Output the (x, y) coordinate of the center of the cell containing the given text.  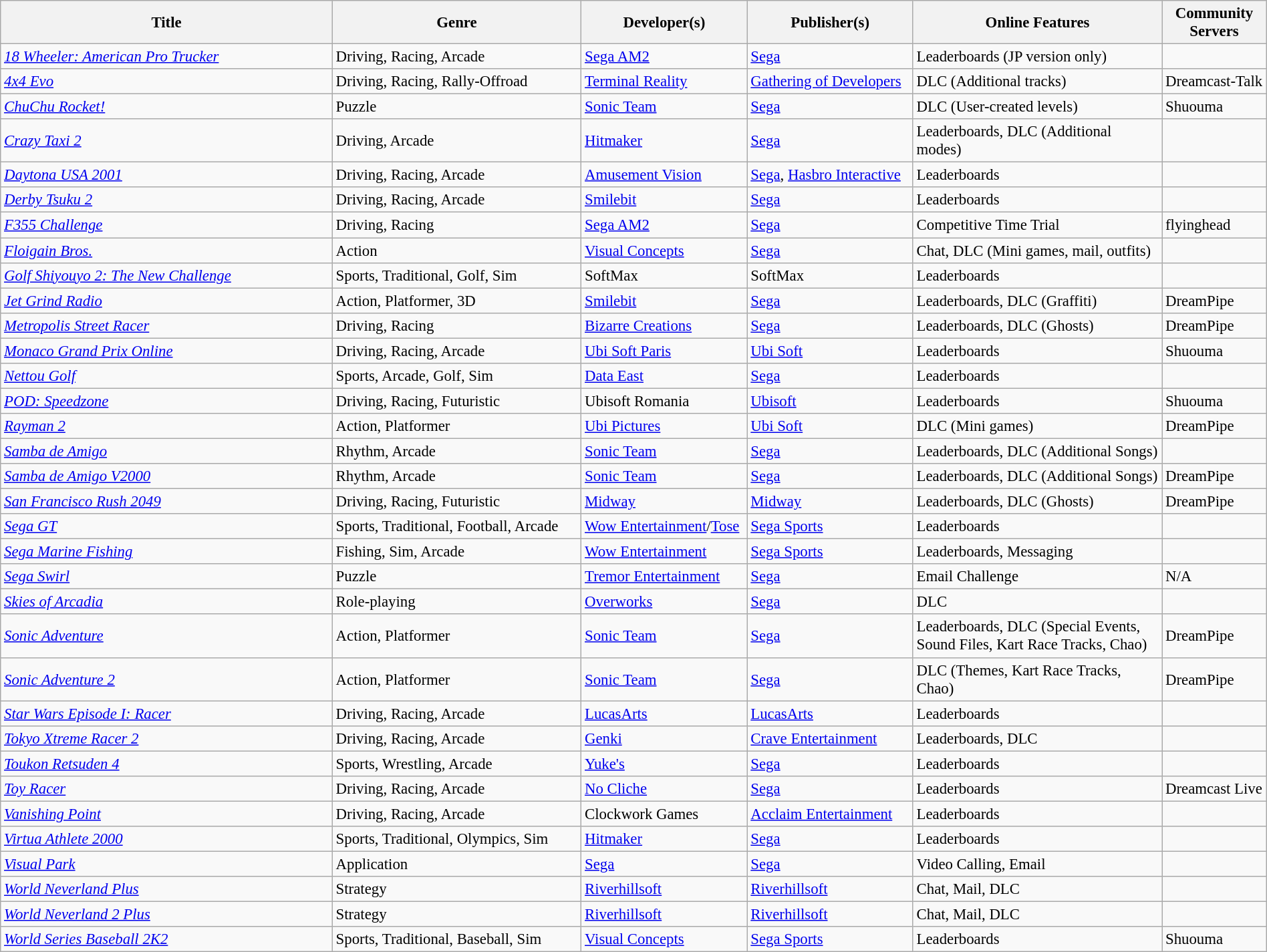
POD: Speedzone (167, 401)
Vanishing Point (167, 814)
Samba de Amigo (167, 451)
Golf Shiyouyo 2: The New Challenge (167, 275)
Star Wars Episode I: Racer (167, 713)
Skies of Arcadia (167, 602)
Bizarre Creations (664, 325)
Genki (664, 738)
Acclaim Entertainment (830, 814)
DLC (1037, 602)
Leaderboards, DLC (Special Events, Sound Files, Kart Race Tracks, Chao) (1037, 636)
San Francisco Rush 2049 (167, 502)
Toukon Retsuden 4 (167, 764)
Clockwork Games (664, 814)
DLC (Mini games) (1037, 426)
Sports, Traditional, Baseball, Sim (456, 939)
Visual Park (167, 864)
Leaderboards, DLC (1037, 738)
Crave Entertainment (830, 738)
DLC (Additional tracks) (1037, 82)
Video Calling, Email (1037, 864)
Title (167, 23)
Overworks (664, 602)
Wow Entertainment/Tose (664, 526)
World Neverland 2 Plus (167, 915)
flyinghead (1215, 225)
Ubi Pictures (664, 426)
Fishing, Sim, Arcade (456, 552)
World Series Baseball 2K2 (167, 939)
Rayman 2 (167, 426)
Nettou Golf (167, 376)
Sports, Wrestling, Arcade (456, 764)
No Cliche (664, 789)
Publisher(s) (830, 23)
Dreamcast Live (1215, 789)
Data East (664, 376)
Sega Swirl (167, 577)
World Neverland Plus (167, 889)
Genre (456, 23)
Driving, Arcade (456, 140)
Sports, Traditional, Olympics, Sim (456, 839)
Role-playing (456, 602)
Leaderboards, DLC (Additional modes) (1037, 140)
Leaderboards, DLC (Graffiti) (1037, 301)
Jet Grind Radio (167, 301)
Yuke's (664, 764)
Application (456, 864)
Monaco Grand Prix Online (167, 351)
Tokyo Xtreme Racer 2 (167, 738)
Developer(s) (664, 23)
Tremor Entertainment (664, 577)
Leaderboards (JP version only) (1037, 57)
Amusement Vision (664, 175)
Crazy Taxi 2 (167, 140)
Dreamcast-Talk (1215, 82)
Driving, Racing, Rally-Offroad (456, 82)
Daytona USA 2001 (167, 175)
Sonic Adventure (167, 636)
Sonic Adventure 2 (167, 679)
Gathering of Developers (830, 82)
Action (456, 251)
4x4 Evo (167, 82)
Leaderboards, Messaging (1037, 552)
Wow Entertainment (664, 552)
Toy Racer (167, 789)
Ubisoft (830, 401)
Floigain Bros. (167, 251)
Samba de Amigo V2000 (167, 476)
Virtua Athlete 2000 (167, 839)
Chat, DLC (Mini games, mail, outfits) (1037, 251)
Community Servers (1215, 23)
ChuChu Rocket! (167, 107)
F355 Challenge (167, 225)
DLC (User-created levels) (1037, 107)
Terminal Reality (664, 82)
Derby Tsuku 2 (167, 200)
Sports, Arcade, Golf, Sim (456, 376)
Email Challenge (1037, 577)
DLC (Themes, Kart Race Tracks, Chao) (1037, 679)
Sports, Traditional, Golf, Sim (456, 275)
Sega Marine Fishing (167, 552)
Sega GT (167, 526)
Sports, Traditional, Football, Arcade (456, 526)
Ubi Soft Paris (664, 351)
Sega, Hasbro Interactive (830, 175)
Metropolis Street Racer (167, 325)
Ubisoft Romania (664, 401)
N/A (1215, 577)
Action, Platformer, 3D (456, 301)
18 Wheeler: American Pro Trucker (167, 57)
Online Features (1037, 23)
Competitive Time Trial (1037, 225)
